Detect which cell encompasses the target text, then output its [x, y] center coordinate. 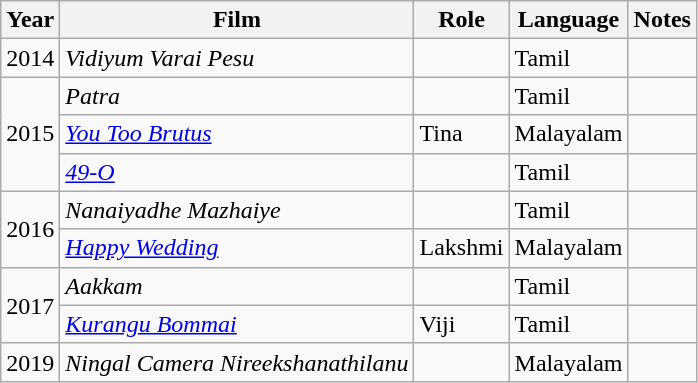
2019 [30, 362]
2015 [30, 134]
Vidiyum Varai Pesu [237, 58]
2017 [30, 305]
2014 [30, 58]
Lakshmi [462, 248]
Notes [662, 20]
Language [568, 20]
49-O [237, 172]
You Too Brutus [237, 134]
Patra [237, 96]
Tina [462, 134]
Happy Wedding [237, 248]
Year [30, 20]
Role [462, 20]
Viji [462, 324]
Ningal Camera Nireekshanathilanu [237, 362]
Film [237, 20]
Kurangu Bommai [237, 324]
2016 [30, 229]
Nanaiyadhe Mazhaiye [237, 210]
Aakkam [237, 286]
